Search for the cell housing the specified text and yield its [X, Y] center coordinate. 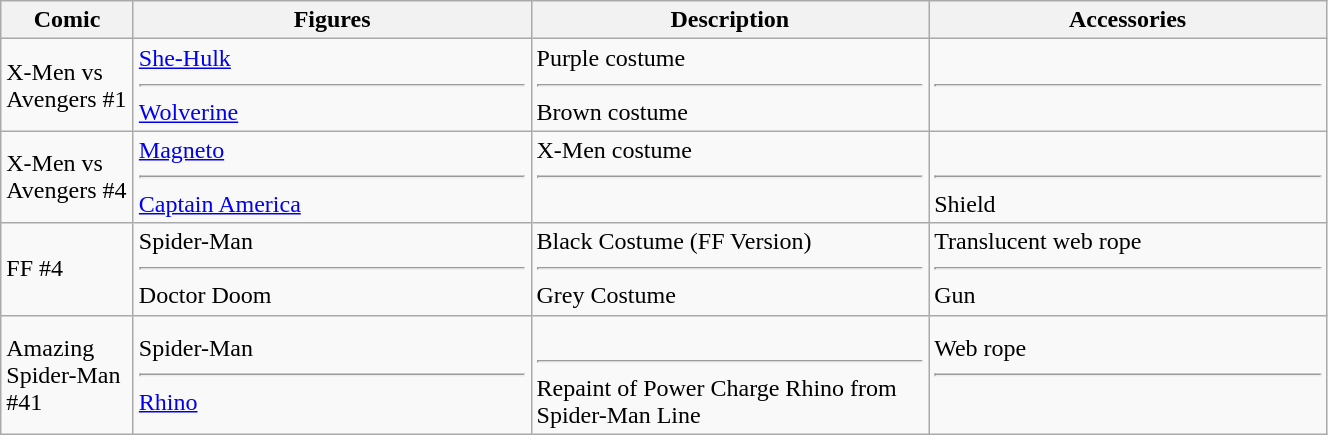
X-Men vs Avengers #4 [68, 177]
Description [730, 20]
Amazing Spider-Man #41 [68, 374]
Comic [68, 20]
MagnetoCaptain America [332, 177]
Web rope [1128, 374]
She-HulkWolverine [332, 85]
Spider-ManDoctor Doom [332, 269]
X-Men costume [730, 177]
Accessories [1128, 20]
Translucent web ropeGun [1128, 269]
Purple costumeBrown costume [730, 85]
Figures [332, 20]
FF #4 [68, 269]
X-Men vs Avengers #1 [68, 85]
Repaint of Power Charge Rhino from Spider-Man Line [730, 374]
Black Costume (FF Version)Grey Costume [730, 269]
Spider-ManRhino [332, 374]
Shield [1128, 177]
